Determine the (X, Y) coordinate at the center of the cell enclosing the given text.  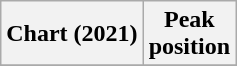
Peakposition (189, 34)
Chart (2021) (72, 34)
